For the text-containing cell, return its midpoint in [X, Y] coordinate format. 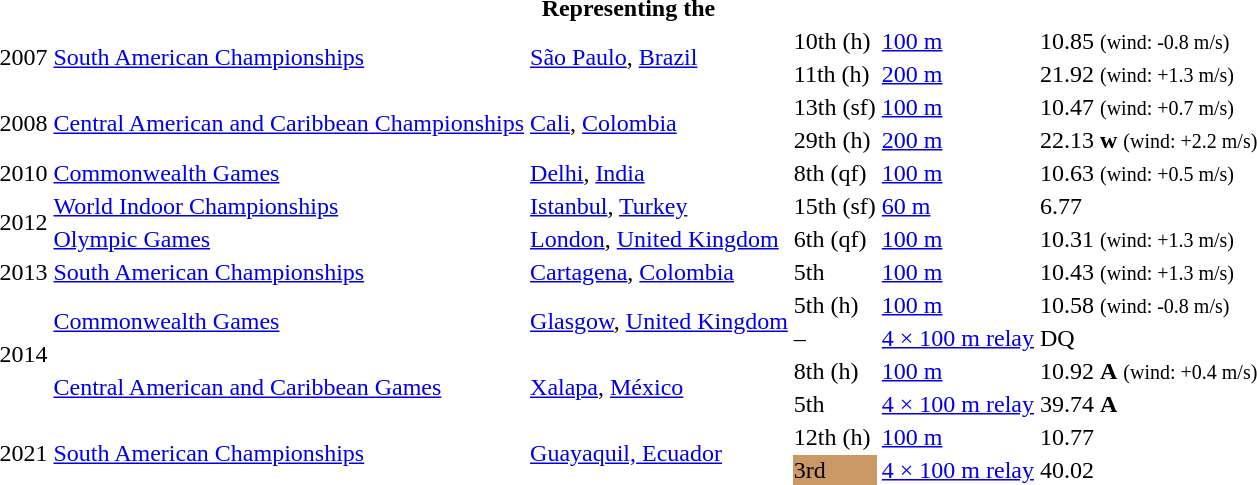
São Paulo, Brazil [660, 58]
Central American and Caribbean Championships [289, 124]
Guayaquil, Ecuador [660, 454]
Delhi, India [660, 173]
3rd [834, 470]
Cartagena, Colombia [660, 272]
8th (qf) [834, 173]
12th (h) [834, 437]
5th (h) [834, 305]
11th (h) [834, 74]
Istanbul, Turkey [660, 206]
Cali, Colombia [660, 124]
6th (qf) [834, 239]
Glasgow, United Kingdom [660, 322]
London, United Kingdom [660, 239]
60 m [958, 206]
29th (h) [834, 140]
10th (h) [834, 41]
Central American and Caribbean Games [289, 388]
Olympic Games [289, 239]
– [834, 338]
Xalapa, México [660, 388]
8th (h) [834, 371]
13th (sf) [834, 107]
15th (sf) [834, 206]
World Indoor Championships [289, 206]
